Find where the given text appears and provide that cell's center as [x, y] coordinate. 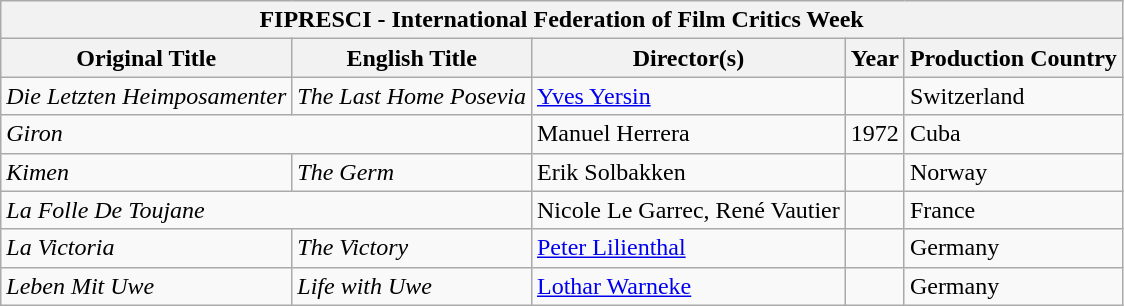
Leben Mit Uwe [146, 286]
Peter Lilienthal [688, 248]
Director(s) [688, 58]
France [1013, 210]
Yves Yersin [688, 96]
Erik Solbakken [688, 172]
FIPRESCI - International Federation of Film Critics Week [562, 20]
The Victory [412, 248]
Norway [1013, 172]
Giron [266, 134]
The Germ [412, 172]
Nicole Le Garrec, René Vautier [688, 210]
La Victoria [146, 248]
Year [874, 58]
Cuba [1013, 134]
Lothar Warneke [688, 286]
English Title [412, 58]
Kimen [146, 172]
Original Title [146, 58]
The Last Home Posevia [412, 96]
Life with Uwe [412, 286]
Switzerland [1013, 96]
Die Letzten Heimposamenter [146, 96]
1972 [874, 134]
La Folle De Toujane [266, 210]
Production Country [1013, 58]
Manuel Herrera [688, 134]
